Detect which cell encompasses the target text, then output its (x, y) center coordinate. 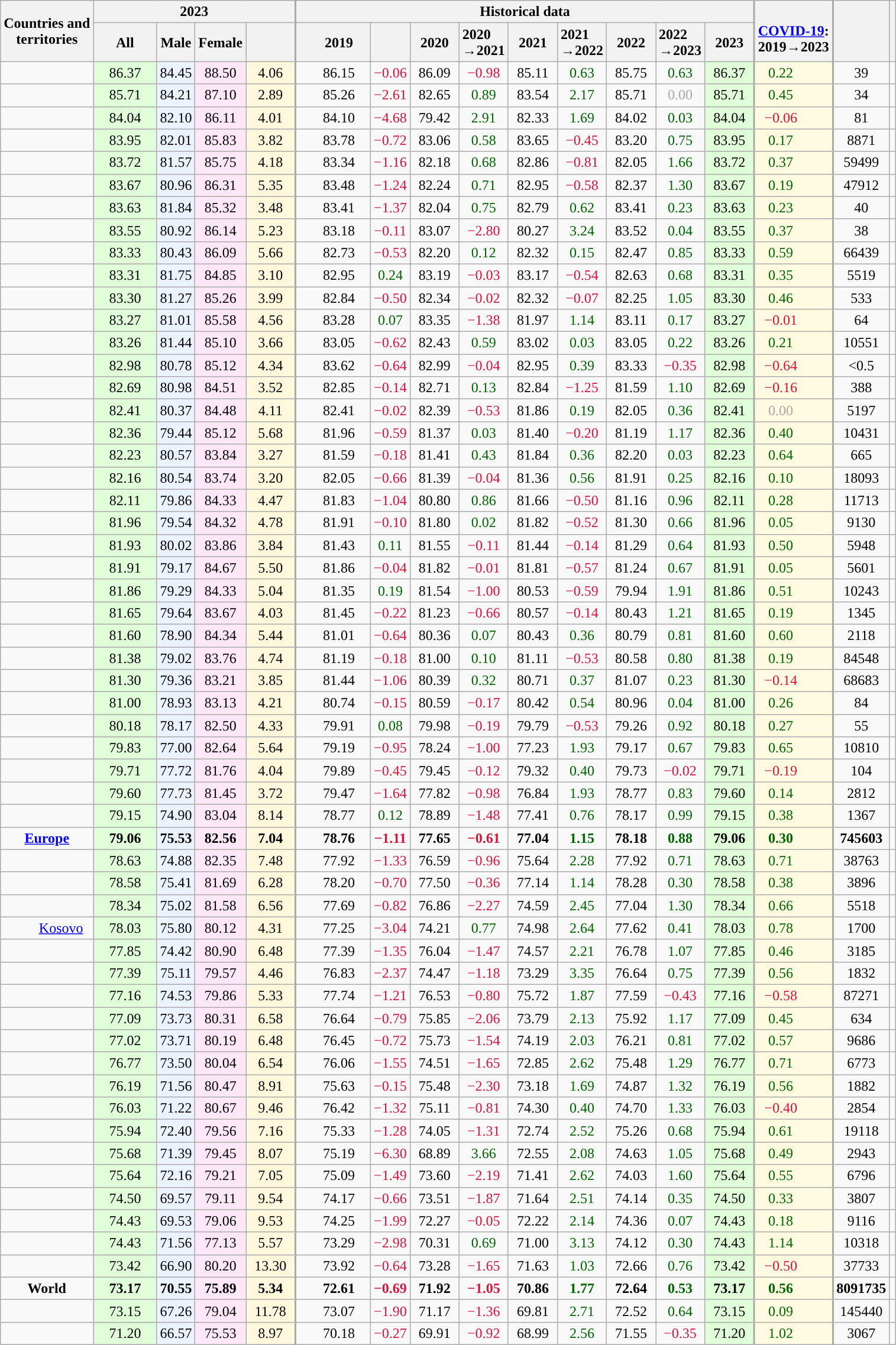
82.34 (434, 298)
9.53 (271, 1221)
3.52 (271, 388)
10431 (861, 433)
−0.57 (582, 568)
2021→2022 (582, 43)
0.78 (794, 928)
73.51 (434, 1198)
9116 (861, 1221)
−1.06 (390, 681)
3.20 (271, 478)
0.13 (484, 388)
70.55 (176, 1288)
74.63 (632, 1153)
79.44 (176, 433)
71.39 (176, 1153)
5.33 (271, 995)
83.48 (332, 185)
83.52 (632, 230)
−1.47 (484, 950)
7.48 (271, 861)
80.98 (176, 388)
71.00 (532, 1243)
2.13 (582, 1018)
3.35 (582, 973)
6773 (861, 1063)
0.58 (484, 140)
83.02 (532, 343)
81.27 (176, 298)
1.60 (680, 1176)
74.53 (176, 995)
77.25 (332, 928)
10318 (861, 1243)
0.43 (484, 455)
4.33 (271, 726)
0.25 (680, 478)
38763 (861, 861)
−2.98 (390, 1243)
82.18 (434, 163)
81.39 (434, 478)
82.33 (532, 118)
74.12 (632, 1243)
2022 (632, 43)
533 (861, 298)
19118 (861, 1131)
80.02 (176, 545)
1.32 (680, 1086)
−0.61 (484, 838)
81.37 (434, 433)
−0.79 (390, 1018)
72.55 (532, 1153)
−0.96 (484, 861)
3.84 (271, 545)
1.87 (582, 995)
5.50 (271, 568)
4.01 (271, 118)
2019 (332, 43)
9130 (861, 523)
74.57 (532, 950)
82.04 (434, 208)
−1.36 (484, 1311)
73.73 (176, 1018)
82.43 (434, 343)
388 (861, 388)
2.91 (484, 118)
−2.80 (484, 230)
38 (861, 230)
75.85 (434, 1018)
5.57 (271, 1243)
75.92 (632, 1018)
−2.19 (484, 1176)
84 (861, 703)
80.27 (532, 230)
71.41 (532, 1176)
74.36 (632, 1221)
87271 (861, 995)
−0.03 (484, 275)
−1.31 (484, 1131)
6.28 (271, 883)
79.04 (221, 1311)
745603 (861, 838)
80.04 (221, 1063)
75.89 (221, 1288)
83.17 (532, 275)
82.65 (434, 95)
84548 (861, 658)
−1.24 (390, 185)
0.41 (680, 928)
2854 (861, 1108)
73.92 (332, 1266)
74.14 (632, 1198)
−0.22 (390, 613)
2020 (434, 43)
18093 (861, 478)
83.78 (332, 140)
80.12 (221, 928)
72.40 (176, 1131)
5601 (861, 568)
0.11 (390, 545)
2.08 (582, 1153)
80.71 (532, 681)
77.62 (632, 928)
74.42 (176, 950)
3.27 (271, 455)
77.72 (176, 771)
11.78 (271, 1311)
5.04 (271, 590)
−0.07 (582, 298)
1882 (861, 1086)
83.21 (221, 681)
87.10 (221, 95)
76.59 (434, 861)
2.45 (582, 906)
−1.54 (484, 1041)
86.31 (221, 185)
1.03 (582, 1266)
83.74 (221, 478)
Europe (47, 838)
−0.05 (484, 1221)
80.92 (176, 230)
66.90 (176, 1266)
−1.16 (390, 163)
80.90 (221, 950)
66439 (861, 253)
83.06 (434, 140)
77.13 (221, 1243)
8.91 (271, 1086)
7.05 (271, 1176)
6.58 (271, 1018)
81.83 (332, 500)
−6.30 (390, 1153)
84.48 (221, 410)
75.33 (332, 1131)
0.55 (794, 1176)
81.54 (434, 590)
79.73 (632, 771)
0.21 (794, 343)
74.90 (176, 816)
86.14 (221, 230)
81.69 (221, 883)
1.02 (794, 1333)
81.40 (532, 433)
8.97 (271, 1333)
76.53 (434, 995)
85.83 (221, 140)
64 (861, 321)
−1.64 (390, 793)
3067 (861, 1333)
665 (861, 455)
84.21 (176, 95)
83.28 (332, 321)
68.99 (532, 1333)
−1.25 (582, 388)
2.03 (582, 1041)
4.78 (271, 523)
0.60 (794, 635)
0.18 (794, 1221)
World (47, 1288)
−1.90 (390, 1311)
80.59 (434, 703)
2.28 (582, 861)
83.11 (632, 321)
81.80 (434, 523)
5.34 (271, 1288)
72.74 (532, 1131)
3.82 (271, 140)
76.42 (332, 1108)
−2.27 (484, 906)
13.30 (271, 1266)
84.45 (176, 73)
75.26 (632, 1131)
−2.06 (484, 1018)
68683 (861, 681)
80.36 (434, 635)
72.61 (332, 1288)
−1.21 (390, 995)
82.99 (434, 366)
78.89 (434, 816)
9.46 (271, 1108)
82.50 (221, 726)
81.07 (632, 681)
82.39 (434, 410)
85.11 (532, 73)
0.62 (582, 208)
79.21 (221, 1176)
145440 (861, 1311)
6.54 (271, 1063)
4.04 (271, 771)
81.29 (632, 545)
−1.38 (484, 321)
−0.20 (582, 433)
82.47 (632, 253)
9686 (861, 1041)
3.10 (271, 275)
4.74 (271, 658)
74.88 (176, 861)
76.04 (434, 950)
74.17 (332, 1198)
82.01 (176, 140)
79.32 (532, 771)
73.07 (332, 1311)
0.15 (582, 253)
85.58 (221, 321)
0.57 (794, 1041)
80.39 (434, 681)
79.56 (221, 1131)
1.33 (680, 1108)
−0.70 (390, 883)
81.66 (532, 500)
69.91 (434, 1333)
78.90 (176, 635)
77.73 (176, 793)
−0.40 (794, 1108)
84.67 (221, 568)
81.43 (332, 545)
7.16 (271, 1131)
81.35 (332, 590)
81.36 (532, 478)
Female (221, 43)
76.86 (434, 906)
5518 (861, 906)
0.14 (794, 793)
80.78 (176, 366)
73.50 (176, 1063)
55 (861, 726)
0.61 (794, 1131)
72.66 (632, 1266)
3.48 (271, 208)
79.29 (176, 590)
77.82 (434, 793)
76.84 (532, 793)
81.75 (176, 275)
76.78 (632, 950)
78.18 (632, 838)
−4.68 (390, 118)
81.16 (632, 500)
79.02 (176, 658)
−0.80 (484, 995)
−0.95 (390, 748)
80.58 (632, 658)
4.21 (271, 703)
82.56 (221, 838)
2021 (532, 43)
0.65 (794, 748)
−0.92 (484, 1333)
0.39 (582, 366)
81.57 (176, 163)
81.58 (221, 906)
79.89 (332, 771)
71.17 (434, 1311)
69.81 (532, 1311)
0.51 (794, 590)
81.81 (532, 568)
−0.62 (390, 343)
80.74 (332, 703)
70.18 (332, 1333)
79.57 (221, 973)
81.55 (434, 545)
73.60 (434, 1176)
1367 (861, 816)
−1.55 (390, 1063)
81.11 (532, 658)
8.14 (271, 816)
4.11 (271, 410)
0.53 (680, 1288)
74.87 (632, 1086)
34 (861, 95)
83.76 (221, 658)
9.54 (271, 1198)
74.70 (632, 1108)
80.54 (176, 478)
37733 (861, 1266)
634 (861, 1018)
0.50 (794, 545)
80.53 (532, 590)
47912 (861, 185)
80.42 (532, 703)
80.67 (221, 1108)
79.47 (332, 793)
83.18 (332, 230)
1.21 (680, 613)
74.19 (532, 1041)
2.21 (582, 950)
74.98 (532, 928)
40 (861, 208)
6796 (861, 1176)
77.00 (176, 748)
All (125, 43)
75.72 (532, 995)
76.83 (332, 973)
−0.69 (390, 1288)
83.20 (632, 140)
−1.49 (390, 1176)
<0.5 (861, 366)
83.13 (221, 703)
83.07 (434, 230)
−0.36 (484, 883)
2.52 (582, 1131)
81.76 (221, 771)
77.14 (532, 883)
0.69 (484, 1243)
4.47 (271, 500)
0.54 (582, 703)
0.83 (680, 793)
1.77 (582, 1288)
72.64 (632, 1288)
1.29 (680, 1063)
79.54 (176, 523)
10810 (861, 748)
5.68 (271, 433)
72.16 (176, 1176)
77.65 (434, 838)
2812 (861, 793)
8091735 (861, 1288)
83.62 (332, 366)
73.79 (532, 1018)
0.85 (680, 253)
59499 (861, 163)
2118 (861, 635)
71.63 (532, 1266)
3.99 (271, 298)
73.18 (532, 1086)
4.31 (271, 928)
−1.32 (390, 1108)
76.06 (332, 1063)
79.91 (332, 726)
82.64 (221, 748)
70.86 (532, 1288)
83.35 (434, 321)
75.73 (434, 1041)
79.19 (332, 748)
68.89 (434, 1153)
−3.04 (390, 928)
10243 (861, 590)
77.50 (434, 883)
1.15 (582, 838)
0.89 (484, 95)
81.97 (532, 321)
−0.10 (390, 523)
86.11 (221, 118)
71.92 (434, 1288)
70.31 (434, 1243)
0.77 (484, 928)
84.51 (221, 388)
80.20 (221, 1266)
75.19 (332, 1153)
0.32 (484, 681)
0.27 (794, 726)
83.84 (221, 455)
80.79 (632, 635)
Historical data (525, 12)
73.71 (176, 1041)
0.08 (390, 726)
78.76 (332, 838)
104 (861, 771)
77.41 (532, 816)
79.79 (532, 726)
82.63 (632, 275)
1.07 (680, 950)
82.10 (176, 118)
82.35 (221, 861)
−2.30 (484, 1086)
84.32 (221, 523)
75.02 (176, 906)
0.24 (390, 275)
78.93 (176, 703)
0.86 (484, 500)
79.36 (176, 681)
72.85 (532, 1063)
74.30 (532, 1108)
4.18 (271, 163)
6.56 (271, 906)
81 (861, 118)
5.23 (271, 230)
−1.48 (484, 816)
4.46 (271, 973)
2.64 (582, 928)
84.10 (332, 118)
79.64 (176, 613)
1345 (861, 613)
84.85 (221, 275)
−0.27 (390, 1333)
5197 (861, 410)
71.64 (532, 1198)
80.80 (434, 500)
11713 (861, 500)
83.86 (221, 545)
75.80 (176, 928)
73.28 (434, 1266)
83.54 (532, 95)
COVID-19:2019→2023 (794, 31)
−1.28 (390, 1131)
83.65 (532, 140)
72.52 (632, 1311)
86.15 (332, 73)
1.66 (680, 163)
78.28 (632, 883)
0.49 (794, 1153)
39 (861, 73)
8871 (861, 140)
2943 (861, 1153)
3.85 (271, 681)
82.24 (434, 185)
80.31 (221, 1018)
2.17 (582, 95)
−0.43 (680, 995)
−1.35 (390, 950)
3.13 (582, 1243)
0.80 (680, 658)
8.07 (271, 1153)
77.69 (332, 906)
81.24 (632, 568)
71.55 (632, 1333)
76.21 (632, 1041)
3807 (861, 1198)
4.06 (271, 73)
−0.52 (582, 523)
1700 (861, 928)
72.27 (434, 1221)
−0.17 (484, 703)
82.71 (434, 388)
2.14 (582, 1221)
5.35 (271, 185)
79.98 (434, 726)
1832 (861, 973)
82.37 (632, 185)
74.59 (532, 906)
5948 (861, 545)
3185 (861, 950)
74.25 (332, 1221)
2.56 (582, 1333)
2.71 (582, 1311)
80.47 (221, 1086)
3.24 (582, 230)
3.72 (271, 793)
69.57 (176, 1198)
82.25 (632, 298)
−1.37 (390, 208)
81.41 (434, 455)
0.99 (680, 816)
79.11 (221, 1198)
84.02 (632, 118)
74.47 (434, 973)
−1.05 (484, 1288)
0.09 (794, 1311)
85.10 (221, 343)
5.44 (271, 635)
10551 (861, 343)
−1.33 (390, 861)
−1.18 (484, 973)
7.04 (271, 838)
74.03 (632, 1176)
82.73 (332, 253)
75.63 (332, 1086)
71.22 (176, 1108)
77.23 (532, 748)
−0.54 (582, 275)
2022→2023 (680, 43)
77.74 (332, 995)
82.79 (532, 208)
83.19 (434, 275)
75.41 (176, 883)
72.22 (532, 1221)
79.26 (632, 726)
1.91 (680, 590)
−0.16 (794, 388)
−1.87 (484, 1198)
2.51 (582, 1198)
5.64 (271, 748)
83.34 (332, 163)
4.34 (271, 366)
0.88 (680, 838)
−0.12 (484, 771)
84.34 (221, 635)
Kosovo (47, 928)
82.86 (532, 163)
74.21 (434, 928)
67.26 (176, 1311)
66.57 (176, 1333)
0.33 (794, 1198)
−1.04 (390, 500)
2020→2021 (484, 43)
82.85 (332, 388)
2.89 (271, 95)
76.45 (332, 1041)
−0.82 (390, 906)
79.42 (434, 118)
74.51 (434, 1063)
4.56 (271, 321)
5519 (861, 275)
4.03 (271, 613)
−1.99 (390, 1221)
0.96 (680, 500)
74.05 (434, 1131)
75.09 (332, 1176)
78.20 (332, 883)
81.23 (434, 613)
78.24 (434, 748)
79.94 (632, 590)
80.19 (221, 1041)
−2.37 (390, 973)
0.02 (484, 523)
80.37 (176, 410)
88.50 (221, 73)
77.59 (632, 995)
69.53 (176, 1221)
0.28 (794, 500)
83.04 (221, 816)
Male (176, 43)
−1.11 (390, 838)
85.32 (221, 208)
Countries andterritories (47, 31)
−2.61 (390, 95)
3896 (861, 883)
0.26 (794, 703)
1.10 (680, 388)
0.92 (680, 726)
5.66 (271, 253)
